Scan for the cell matching the given text and deliver its [x, y] coordinate at center. 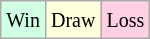
Draw [72, 20]
Loss [126, 20]
Win [24, 20]
